Output the (X, Y) coordinate of the center of the cell containing the given text.  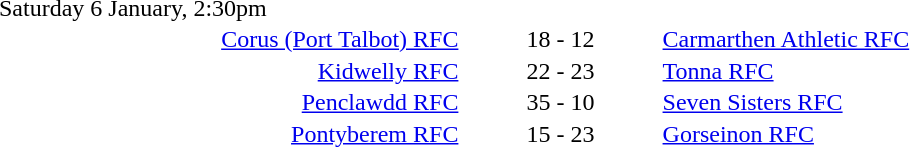
18 - 12 (560, 39)
22 - 23 (560, 71)
35 - 10 (560, 103)
